Find where the given text appears and provide that cell's center as (x, y) coordinate. 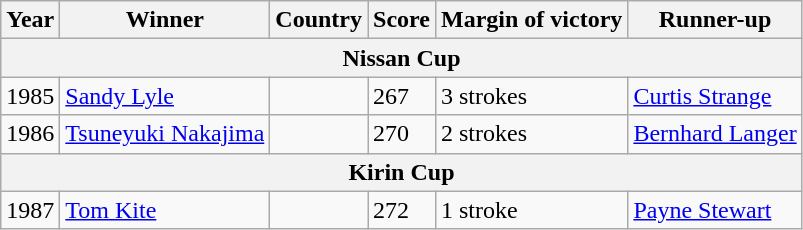
Score (402, 20)
Sandy Lyle (165, 96)
Kirin Cup (402, 172)
Bernhard Langer (715, 134)
1986 (30, 134)
3 strokes (531, 96)
Nissan Cup (402, 58)
Tom Kite (165, 210)
1 stroke (531, 210)
Tsuneyuki Nakajima (165, 134)
267 (402, 96)
272 (402, 210)
Runner-up (715, 20)
1985 (30, 96)
Payne Stewart (715, 210)
1987 (30, 210)
Winner (165, 20)
Curtis Strange (715, 96)
2 strokes (531, 134)
Margin of victory (531, 20)
270 (402, 134)
Year (30, 20)
Country (319, 20)
